Return [x, y] of the center of cell containing provided text 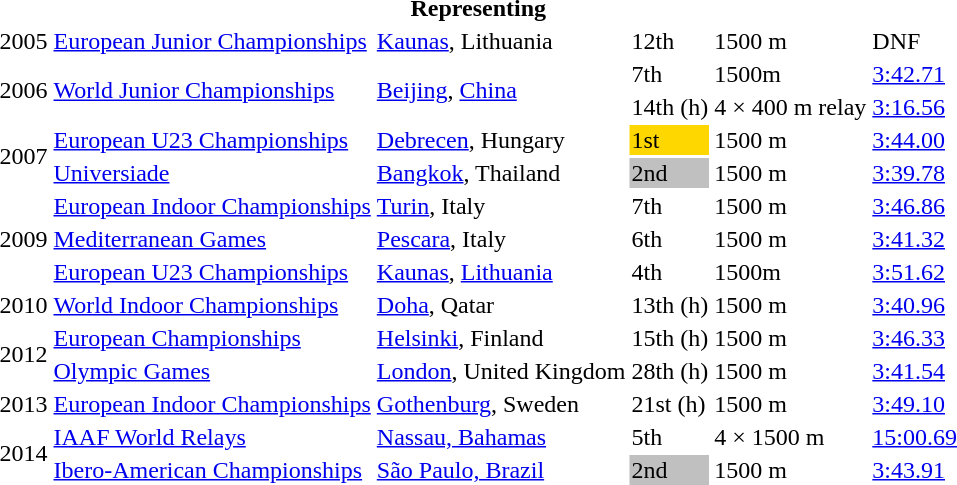
Nassau, Bahamas [501, 437]
World Indoor Championships [212, 305]
14th (h) [670, 107]
European Junior Championships [212, 41]
São Paulo, Brazil [501, 470]
4 × 400 m relay [790, 107]
13th (h) [670, 305]
Gothenburg, Sweden [501, 404]
Pescara, Italy [501, 239]
4 × 1500 m [790, 437]
Helsinki, Finland [501, 338]
15th (h) [670, 338]
Doha, Qatar [501, 305]
6th [670, 239]
European Championships [212, 338]
5th [670, 437]
28th (h) [670, 371]
London, United Kingdom [501, 371]
Universiade [212, 173]
21st (h) [670, 404]
1st [670, 140]
12th [670, 41]
IAAF World Relays [212, 437]
Ibero-American Championships [212, 470]
Olympic Games [212, 371]
Beijing, China [501, 90]
Bangkok, Thailand [501, 173]
Mediterranean Games [212, 239]
Turin, Italy [501, 206]
4th [670, 272]
World Junior Championships [212, 90]
Debrecen, Hungary [501, 140]
